Identify which cell holds the provided text, then report its (X, Y) central coordinate. 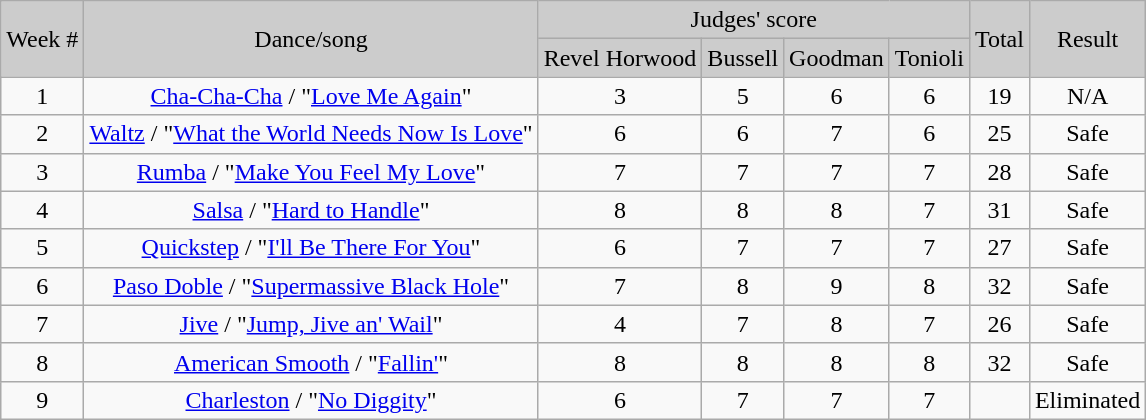
31 (999, 210)
Salsa / "Hard to Handle" (311, 210)
Waltz / "What the World Needs Now Is Love" (311, 134)
Bussell (743, 58)
Revel Horwood (620, 58)
Tonioli (929, 58)
Paso Doble / "Supermassive Black Hole" (311, 286)
Dance/song (311, 39)
Quickstep / "I'll Be There For You" (311, 248)
Judges' score (754, 20)
Charleston / "No Diggity" (311, 400)
Goodman (837, 58)
Jive / "Jump, Jive an' Wail" (311, 324)
Rumba / "Make You Feel My Love" (311, 172)
Week # (42, 39)
Cha-Cha-Cha / "Love Me Again" (311, 96)
Result (1087, 39)
N/A (1087, 96)
28 (999, 172)
27 (999, 248)
2 (42, 134)
25 (999, 134)
26 (999, 324)
1 (42, 96)
Eliminated (1087, 400)
American Smooth / "Fallin'" (311, 362)
19 (999, 96)
Total (999, 39)
